For the text-containing cell, return its midpoint in (x, y) coordinate format. 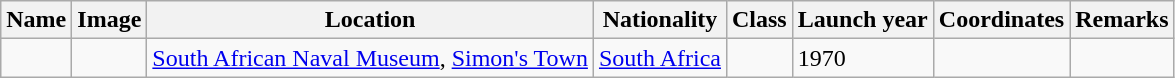
Class (759, 20)
Nationality (660, 20)
Location (370, 20)
Coordinates (1001, 20)
Remarks (1122, 20)
1970 (862, 58)
South Africa (660, 58)
Name (36, 20)
Launch year (862, 20)
Image (110, 20)
South African Naval Museum, Simon's Town (370, 58)
